Find where the given text appears and provide that cell's center as [X, Y] coordinate. 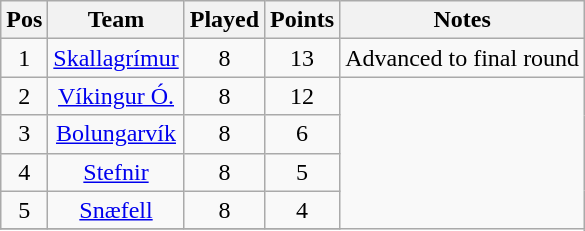
Notes [462, 20]
2 [24, 96]
13 [302, 58]
Snæfell [116, 210]
Stefnir [116, 172]
Bolungarvík [116, 134]
Víkingur Ó. [116, 96]
Points [302, 20]
1 [24, 58]
Skallagrímur [116, 58]
6 [302, 134]
12 [302, 96]
Team [116, 20]
Pos [24, 20]
3 [24, 134]
Played [224, 20]
Advanced to final round [462, 58]
